Find where the given text appears and provide that cell's center as (x, y) coordinate. 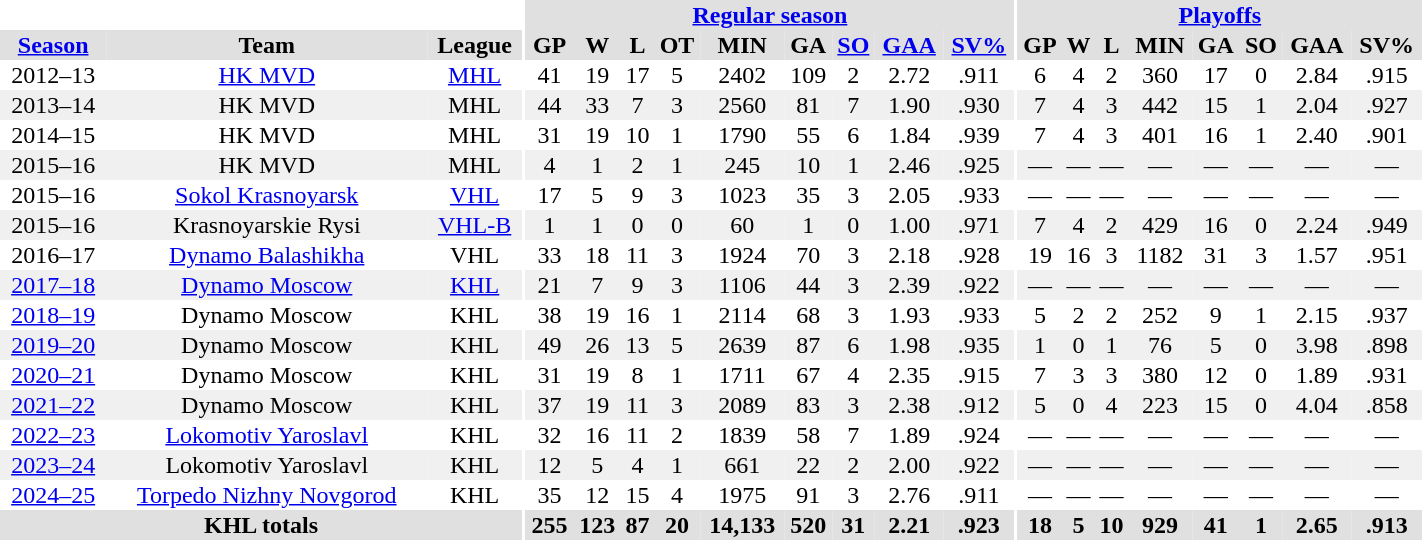
22 (808, 465)
Playoffs (1220, 15)
1711 (742, 375)
2.24 (1316, 225)
.927 (1386, 105)
.937 (1386, 315)
.901 (1386, 135)
2.21 (910, 525)
255 (550, 525)
2019–20 (53, 345)
.930 (979, 105)
49 (550, 345)
2.05 (910, 195)
2114 (742, 315)
401 (1160, 135)
2.15 (1316, 315)
2.65 (1316, 525)
2018–19 (53, 315)
2012–13 (53, 75)
.931 (1386, 375)
2639 (742, 345)
2402 (742, 75)
32 (550, 435)
.939 (979, 135)
70 (808, 255)
2.18 (910, 255)
26 (597, 345)
.925 (979, 165)
2.39 (910, 285)
2014–15 (53, 135)
.924 (979, 435)
245 (742, 165)
4.04 (1316, 405)
109 (808, 75)
2023–24 (53, 465)
Team (266, 45)
VHL-B (474, 225)
2.40 (1316, 135)
1023 (742, 195)
2.84 (1316, 75)
Sokol Krasnoyarsk (266, 195)
2.38 (910, 405)
429 (1160, 225)
2.04 (1316, 105)
929 (1160, 525)
55 (808, 135)
1182 (1160, 255)
.923 (979, 525)
442 (1160, 105)
2016–17 (53, 255)
76 (1160, 345)
2.35 (910, 375)
2089 (742, 405)
.935 (979, 345)
13 (638, 345)
.928 (979, 255)
Regular season (770, 15)
14,133 (742, 525)
661 (742, 465)
360 (1160, 75)
2.72 (910, 75)
1839 (742, 435)
.949 (1386, 225)
83 (808, 405)
81 (808, 105)
20 (677, 525)
252 (1160, 315)
2.76 (910, 495)
123 (597, 525)
91 (808, 495)
.858 (1386, 405)
.951 (1386, 255)
2017–18 (53, 285)
1.84 (910, 135)
60 (742, 225)
Dynamo Balashikha (266, 255)
2560 (742, 105)
1.00 (910, 225)
1924 (742, 255)
37 (550, 405)
67 (808, 375)
520 (808, 525)
.913 (1386, 525)
League (474, 45)
2.46 (910, 165)
380 (1160, 375)
1975 (742, 495)
1.93 (910, 315)
1.57 (1316, 255)
.971 (979, 225)
2021–22 (53, 405)
3.98 (1316, 345)
2022–23 (53, 435)
8 (638, 375)
1790 (742, 135)
38 (550, 315)
OT (677, 45)
58 (808, 435)
Torpedo Nizhny Novgorod (266, 495)
1.90 (910, 105)
2.00 (910, 465)
2013–14 (53, 105)
68 (808, 315)
21 (550, 285)
2020–21 (53, 375)
.912 (979, 405)
1.98 (910, 345)
KHL totals (261, 525)
2024–25 (53, 495)
.898 (1386, 345)
1106 (742, 285)
Season (53, 45)
Krasnoyarskie Rysi (266, 225)
223 (1160, 405)
